Pinpoint the cell where the given text exists, returning its (x, y) midpoint coordinate. 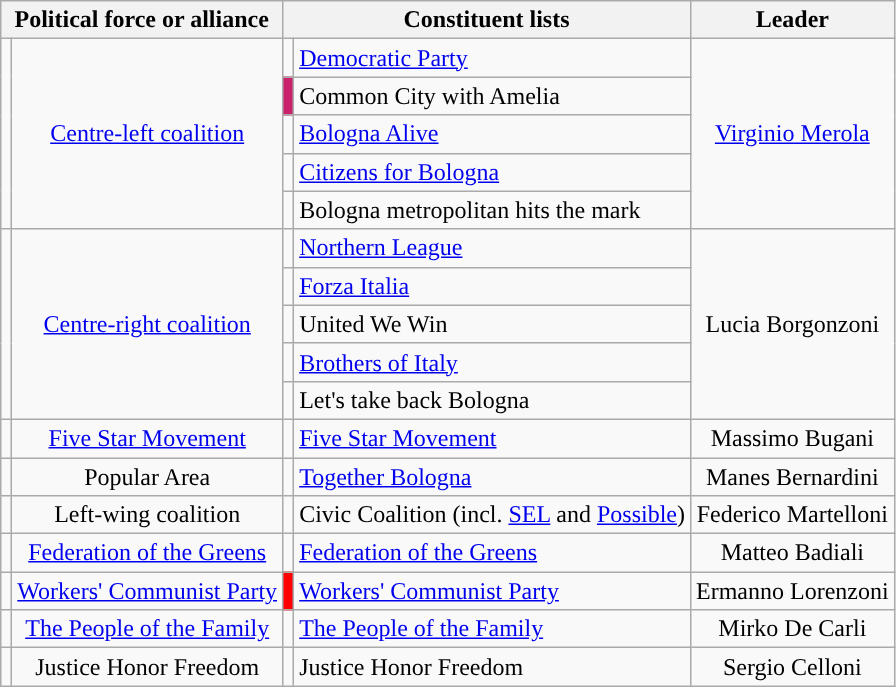
Ermanno Lorenzoni (792, 591)
Constituent lists (487, 20)
Common City with Amelia (492, 96)
Sergio Celloni (792, 667)
Virginio Merola (792, 134)
Brothers of Italy (492, 362)
Massimo Bugani (792, 438)
Together Bologna (492, 477)
Forza Italia (492, 286)
Northern League (492, 248)
Centre-right coalition (148, 324)
Bologna Alive (492, 134)
Centre-left coalition (148, 134)
Lucia Borgonzoni (792, 324)
Matteo Badiali (792, 553)
Bologna metropolitan hits the mark (492, 210)
Popular Area (148, 477)
Citizens for Bologna (492, 172)
Left-wing coalition (148, 515)
Civic Coalition (incl. SEL and Possible) (492, 515)
Let's take back Bologna (492, 400)
Federico Martelloni (792, 515)
Democratic Party (492, 58)
United We Win (492, 324)
Leader (792, 20)
Manes Bernardini (792, 477)
Mirko De Carli (792, 629)
Political force or alliance (142, 20)
